Capture the cell that displays the provided text and extract its [X, Y] central coordinate. 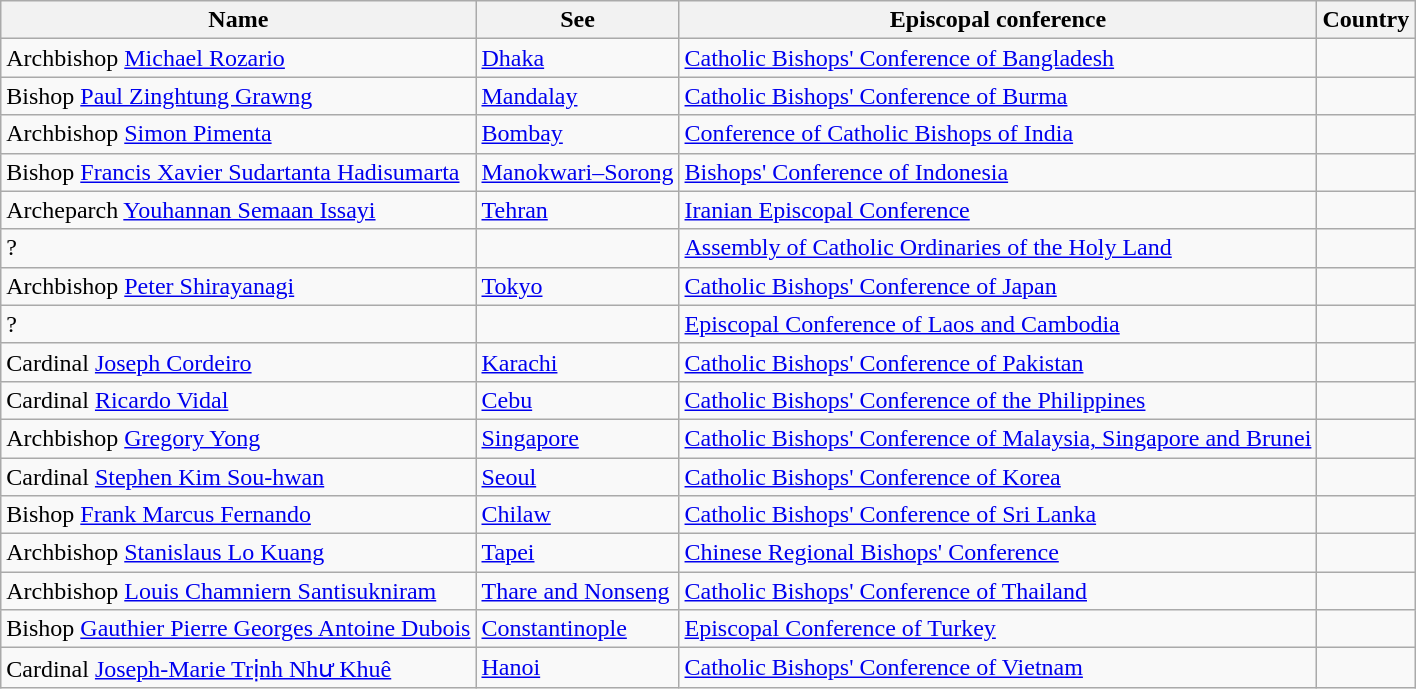
Archbishop Peter Shirayanagi [238, 286]
Karachi [578, 362]
Assembly of Catholic Ordinaries of the Holy Land [998, 248]
Cardinal Joseph Cordeiro [238, 362]
Tokyo [578, 286]
Archbishop Simon Pimenta [238, 134]
Catholic Bishops' Conference of Bangladesh [998, 58]
Archbishop Gregory Yong [238, 438]
Catholic Bishops' Conference of Malaysia, Singapore and Brunei [998, 438]
Name [238, 20]
Iranian Episcopal Conference [998, 210]
Chilaw [578, 515]
Bishop Gauthier Pierre Georges Antoine Dubois [238, 629]
Catholic Bishops' Conference of Japan [998, 286]
Episcopal Conference of Turkey [998, 629]
Cardinal Ricardo Vidal [238, 400]
Tehran [578, 210]
Mandalay [578, 96]
Seoul [578, 477]
Country [1366, 20]
Episcopal Conference of Laos and Cambodia [998, 324]
Catholic Bishops' Conference of Pakistan [998, 362]
See [578, 20]
Episcopal conference [998, 20]
Archbishop Stanislaus Lo Kuang [238, 553]
Cebu [578, 400]
Thare and Nonseng [578, 591]
Bishops' Conference of Indonesia [998, 172]
Bombay [578, 134]
Catholic Bishops' Conference of the Philippines [998, 400]
Constantinople [578, 629]
Conference of Catholic Bishops of India [998, 134]
Archbishop Michael Rozario [238, 58]
Catholic Bishops' Conference of Korea [998, 477]
Tapei [578, 553]
Cardinal Joseph-Marie Trịnh Như Khuê [238, 668]
Archeparch Youhannan Semaan Issayi [238, 210]
Chinese Regional Bishops' Conference [998, 553]
Bishop Frank Marcus Fernando [238, 515]
Catholic Bishops' Conference of Vietnam [998, 668]
Catholic Bishops' Conference of Thailand [998, 591]
Bishop Paul Zinghtung Grawng [238, 96]
Singapore [578, 438]
Dhaka [578, 58]
Hanoi [578, 668]
Manokwari–Sorong [578, 172]
Catholic Bishops' Conference of Burma [998, 96]
Catholic Bishops' Conference of Sri Lanka [998, 515]
Archbishop Louis Chamniern Santisukniram [238, 591]
Bishop Francis Xavier Sudartanta Hadisumarta [238, 172]
Cardinal Stephen Kim Sou-hwan [238, 477]
